Determine the [x, y] coordinate at the center of the cell enclosing the given text.  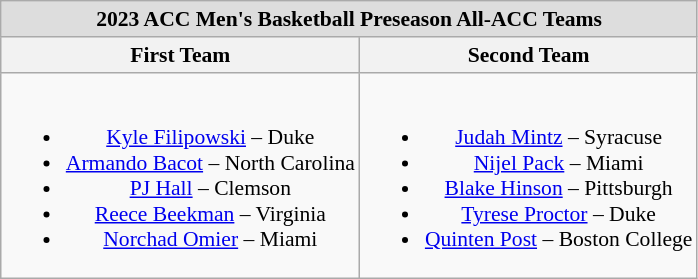
2023 ACC Men's Basketball Preseason All-ACC Teams [350, 19]
Kyle Filipowski – DukeArmando Bacot – North CarolinaPJ Hall – ClemsonReece Beekman – VirginiaNorchad Omier – Miami [180, 175]
Second Team [529, 55]
First Team [180, 55]
Judah Mintz – SyracuseNijel Pack – MiamiBlake Hinson – PittsburghTyrese Proctor – DukeQuinten Post – Boston College [529, 175]
